Find where the given text appears and provide that cell's center as [x, y] coordinate. 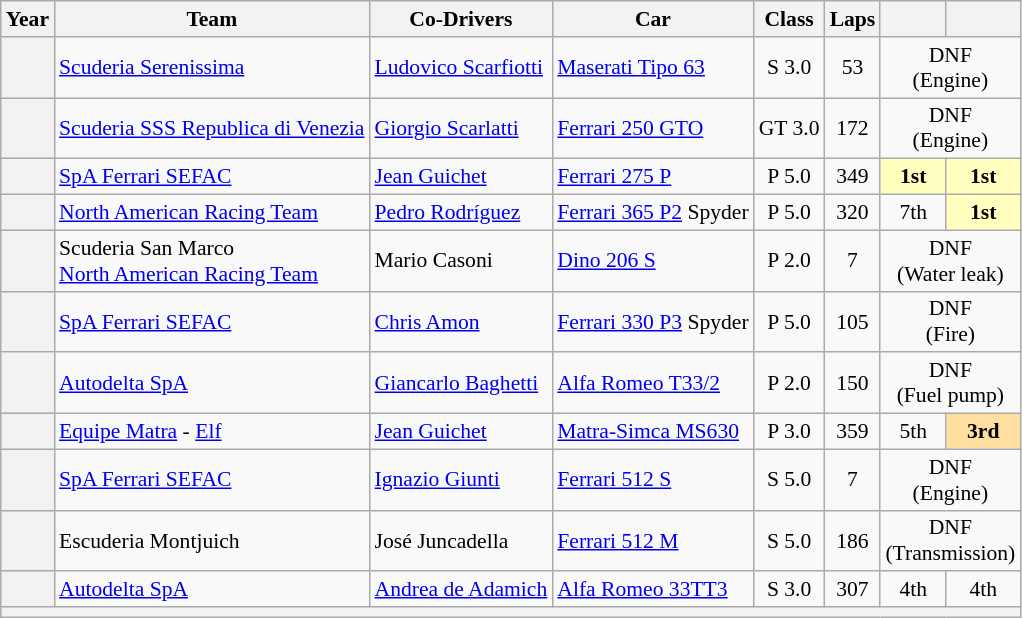
Ferrari 275 P [652, 177]
7th [913, 213]
Giorgio Scarlatti [462, 128]
DNF(Water leak) [950, 260]
DNF(Fuel pump) [950, 384]
Ignazio Giunti [462, 480]
150 [853, 384]
North American Racing Team [212, 213]
Ferrari 250 GTO [652, 128]
José Juncadella [462, 540]
Alfa Romeo 33TT3 [652, 590]
5th [913, 432]
Ferrari 512 M [652, 540]
Scuderia Serenissima [212, 68]
Class [790, 19]
Laps [853, 19]
Year [28, 19]
186 [853, 540]
Ludovico Scarfiotti [462, 68]
Equipe Matra - Elf [212, 432]
Team [212, 19]
Pedro Rodríguez [462, 213]
Andrea de Adamich [462, 590]
Alfa Romeo T33/2 [652, 384]
DNF(Fire) [950, 322]
Co-Drivers [462, 19]
Ferrari 512 S [652, 480]
Dino 206 S [652, 260]
320 [853, 213]
Scuderia SSS Republica di Venezia [212, 128]
Matra-Simca MS630 [652, 432]
Mario Casoni [462, 260]
359 [853, 432]
307 [853, 590]
Maserati Tipo 63 [652, 68]
Scuderia San Marco North American Racing Team [212, 260]
Chris Amon [462, 322]
DNF(Transmission) [950, 540]
3rd [983, 432]
P 3.0 [790, 432]
172 [853, 128]
Giancarlo Baghetti [462, 384]
349 [853, 177]
Escuderia Montjuich [212, 540]
Ferrari 330 P3 Spyder [652, 322]
105 [853, 322]
Ferrari 365 P2 Spyder [652, 213]
53 [853, 68]
Car [652, 19]
GT 3.0 [790, 128]
